From the cell containing the given text, extract its center point as [x, y] coordinate. 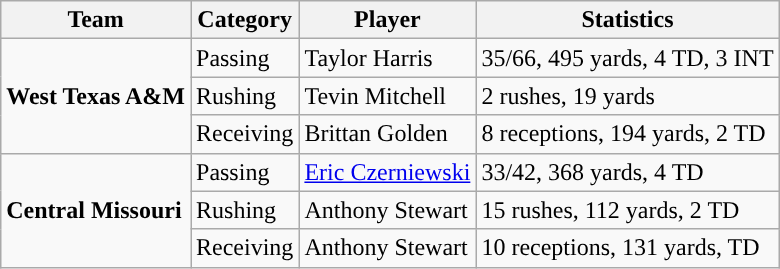
10 receptions, 131 yards, TD [628, 248]
Team [96, 20]
Eric Czerniewski [388, 172]
West Texas A&M [96, 96]
8 receptions, 194 yards, 2 TD [628, 134]
Central Missouri [96, 210]
Taylor Harris [388, 58]
Player [388, 20]
Tevin Mitchell [388, 96]
2 rushes, 19 yards [628, 96]
Category [244, 20]
15 rushes, 112 yards, 2 TD [628, 210]
33/42, 368 yards, 4 TD [628, 172]
Brittan Golden [388, 134]
35/66, 495 yards, 4 TD, 3 INT [628, 58]
Statistics [628, 20]
